Detect which cell encompasses the target text, then output its [X, Y] center coordinate. 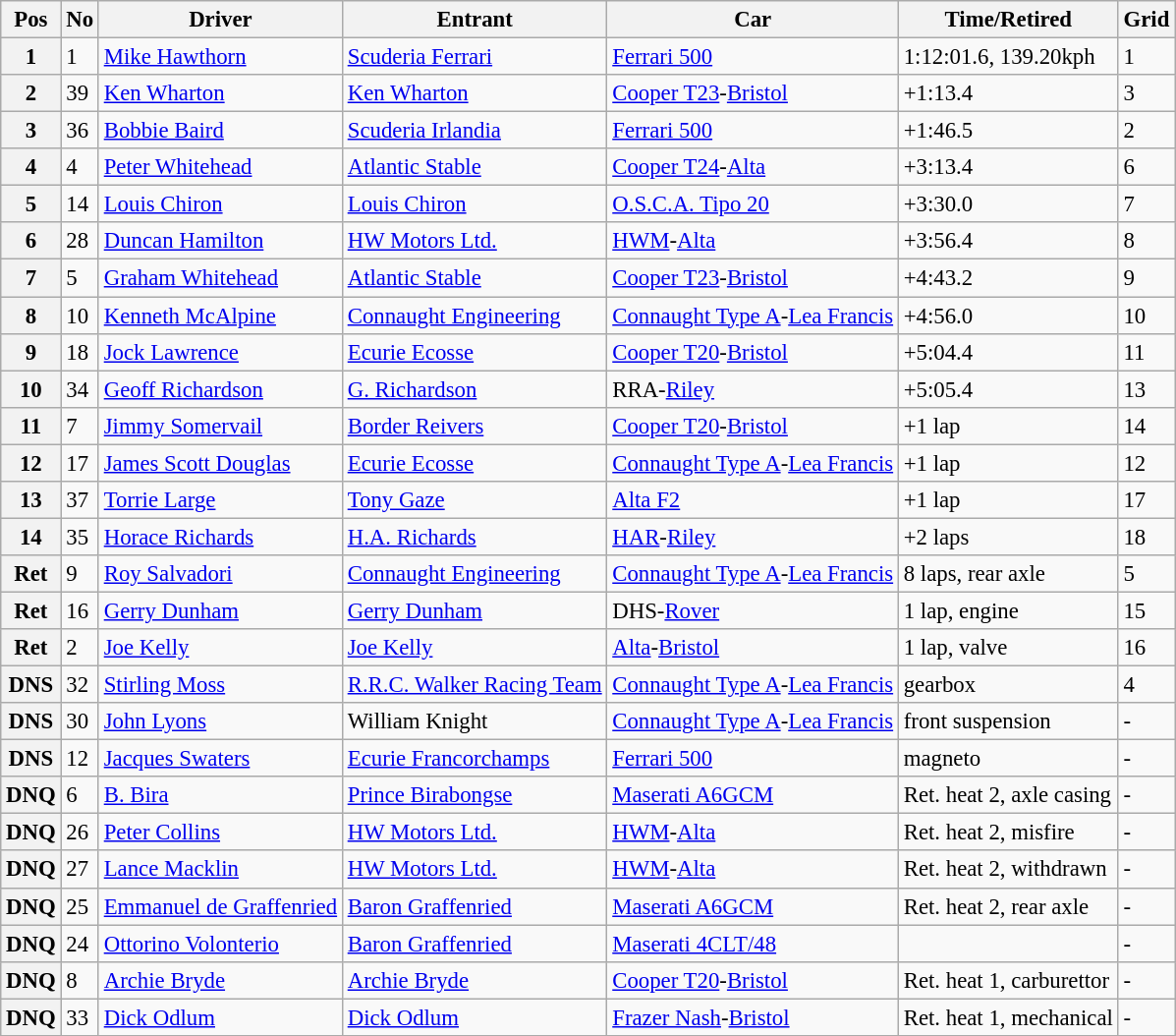
Prince Birabongse [475, 795]
+2 laps [1008, 537]
33 [80, 1017]
Ret. heat 2, rear axle [1008, 906]
8 laps, rear axle [1008, 574]
Scuderia Ferrari [475, 57]
Maserati 4CLT/48 [753, 944]
HAR-Riley [753, 537]
William Knight [475, 721]
Horace Richards [220, 537]
Bobbie Baird [220, 131]
G. Richardson [475, 389]
R.R.C. Walker Racing Team [475, 685]
Mike Hawthorn [220, 57]
Time/Retired [1008, 20]
+1:46.5 [1008, 131]
+4:56.0 [1008, 316]
Jimmy Somervail [220, 426]
Emmanuel de Graffenried [220, 906]
Entrant [475, 20]
Peter Whitehead [220, 167]
34 [80, 389]
front suspension [1008, 721]
Graham Whitehead [220, 278]
O.S.C.A. Tipo 20 [753, 204]
RRA-Riley [753, 389]
35 [80, 537]
James Scott Douglas [220, 463]
1:12:01.6, 139.20kph [1008, 57]
15 [1146, 610]
30 [80, 721]
Driver [220, 20]
magneto [1008, 759]
Scuderia Irlandia [475, 131]
Ret. heat 1, carburettor [1008, 980]
Pos [31, 20]
Ecurie Francorchamps [475, 759]
Alta-Bristol [753, 648]
Kenneth McAlpine [220, 316]
25 [80, 906]
Lance Macklin [220, 870]
Ret. heat 2, withdrawn [1008, 870]
Jock Lawrence [220, 352]
24 [80, 944]
Ottorino Volonterio [220, 944]
28 [80, 241]
+3:56.4 [1008, 241]
37 [80, 500]
Ret. heat 1, mechanical [1008, 1017]
+5:04.4 [1008, 352]
Cooper T24-Alta [753, 167]
Roy Salvadori [220, 574]
Peter Collins [220, 833]
Stirling Moss [220, 685]
1 lap, engine [1008, 610]
B. Bira [220, 795]
Duncan Hamilton [220, 241]
Jacques Swaters [220, 759]
John Lyons [220, 721]
Grid [1146, 20]
39 [80, 93]
Tony Gaze [475, 500]
+3:30.0 [1008, 204]
+4:43.2 [1008, 278]
+1:13.4 [1008, 93]
Geoff Richardson [220, 389]
Alta F2 [753, 500]
32 [80, 685]
+5:05.4 [1008, 389]
H.A. Richards [475, 537]
Ret. heat 2, axle casing [1008, 795]
Frazer Nash-Bristol [753, 1017]
Torrie Large [220, 500]
gearbox [1008, 685]
27 [80, 870]
1 lap, valve [1008, 648]
No [80, 20]
26 [80, 833]
36 [80, 131]
Border Reivers [475, 426]
DHS-Rover [753, 610]
Car [753, 20]
+3:13.4 [1008, 167]
Ret. heat 2, misfire [1008, 833]
